Scan for the cell matching the given text and deliver its (x, y) coordinate at center. 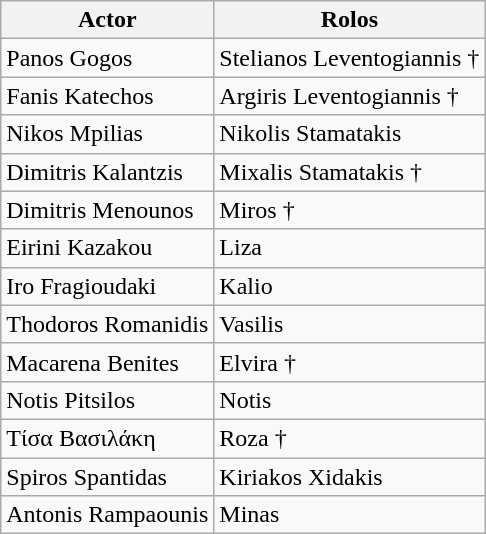
Kiriakos Xidakis (350, 477)
Actor (108, 20)
Dimitris Kalantzis (108, 172)
Fanis Katechos (108, 96)
Thodoros Romanidis (108, 324)
Panos Gogos (108, 58)
Notis (350, 400)
Argiris Leventogiannis † (350, 96)
Nikos Mpilias (108, 134)
Minas (350, 515)
Antonis Rampaounis (108, 515)
Nikolis Stamatakis (350, 134)
Eirini Kazakou (108, 248)
Spiros Spantidas (108, 477)
Stelianos Leventogiannis † (350, 58)
Rolos (350, 20)
Τίσα Βασιλάκη (108, 438)
Miros † (350, 210)
Kalio (350, 286)
Iro Fragioudaki (108, 286)
Notis Pitsilos (108, 400)
Vasilis (350, 324)
Liza (350, 248)
Mixalis Stamatakis † (350, 172)
Elvira † (350, 362)
Dimitris Menounos (108, 210)
Macarena Benites (108, 362)
Roza † (350, 438)
